Search for the cell housing the specified text and yield its [X, Y] center coordinate. 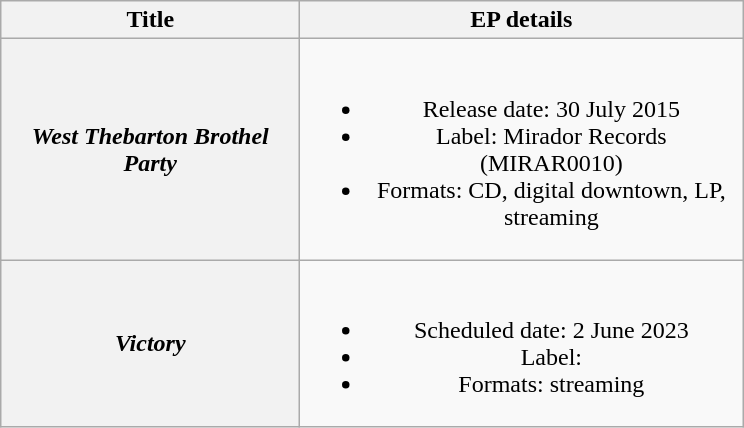
Victory [150, 344]
Title [150, 20]
West Thebarton Brothel Party [150, 150]
Scheduled date: 2 June 2023Label:Formats: streaming [522, 344]
EP details [522, 20]
Release date: 30 July 2015Label: Mirador Records (MIRAR0010)Formats: CD, digital downtown, LP, streaming [522, 150]
